Capture the cell that displays the provided text and extract its (x, y) central coordinate. 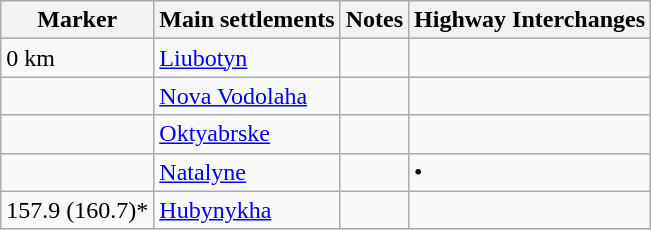
Liubotyn (247, 58)
Main settlements (247, 20)
Nova Vodolaha (247, 96)
Hubynykha (247, 210)
Highway Interchanges (530, 20)
157.9 (160.7)* (78, 210)
Notes (374, 20)
Oktyabrske (247, 134)
• (530, 172)
0 km (78, 58)
Natalyne (247, 172)
Marker (78, 20)
